Provide the (X, Y) coordinate of the cell's center where the given text is located.  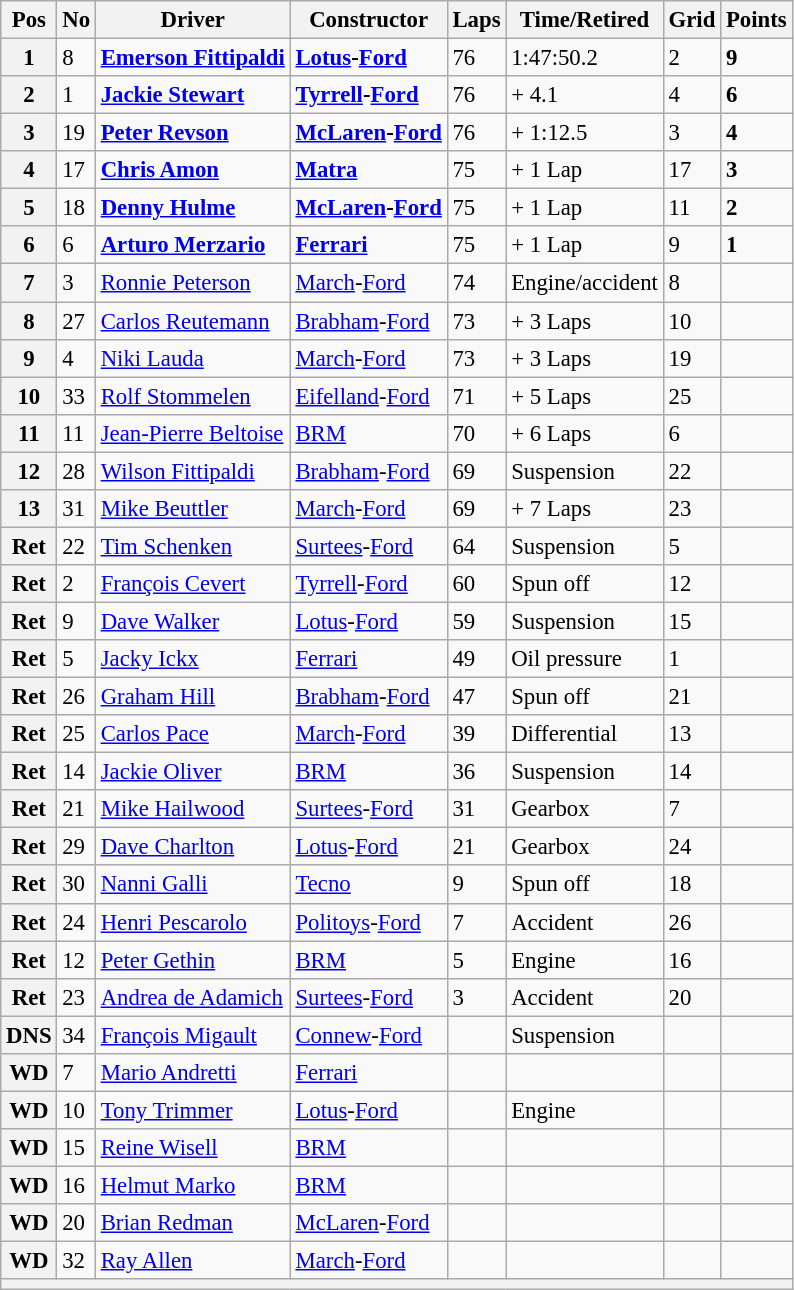
Differential (584, 734)
Points (756, 20)
Denny Hulme (192, 208)
+ 5 Laps (584, 396)
+ 7 Laps (584, 509)
Jackie Stewart (192, 95)
Reine Wisell (192, 1148)
27 (76, 321)
49 (476, 659)
70 (476, 433)
Dave Charlton (192, 847)
Oil pressure (584, 659)
Peter Gethin (192, 960)
Emerson Fittipaldi (192, 58)
Ronnie Peterson (192, 283)
Laps (476, 20)
Driver (192, 20)
28 (76, 471)
Time/Retired (584, 20)
Mike Beuttler (192, 509)
Tony Trimmer (192, 1110)
34 (76, 1035)
Nanni Galli (192, 885)
No (76, 20)
Helmut Marko (192, 1185)
Matra (368, 170)
Dave Walker (192, 621)
Arturo Merzario (192, 245)
+ 4.1 (584, 95)
Henri Pescarolo (192, 922)
60 (476, 584)
74 (476, 283)
71 (476, 396)
Carlos Pace (192, 734)
François Cevert (192, 584)
Mario Andretti (192, 1073)
32 (76, 1261)
Wilson Fittipaldi (192, 471)
DNS (29, 1035)
Brian Redman (192, 1223)
33 (76, 396)
Tim Schenken (192, 546)
1:47:50.2 (584, 58)
Graham Hill (192, 697)
Jacky Ickx (192, 659)
36 (476, 772)
47 (476, 697)
Mike Hailwood (192, 809)
Pos (29, 20)
Carlos Reutemann (192, 321)
Peter Revson (192, 133)
Politoys-Ford (368, 922)
Eifelland-Ford (368, 396)
Tecno (368, 885)
+ 1:12.5 (584, 133)
29 (76, 847)
+ 6 Laps (584, 433)
Niki Lauda (192, 358)
Connew-Ford (368, 1035)
Engine/accident (584, 283)
39 (476, 734)
Jean-Pierre Beltoise (192, 433)
64 (476, 546)
Rolf Stommelen (192, 396)
Chris Amon (192, 170)
Grid (692, 20)
François Migault (192, 1035)
Andrea de Adamich (192, 997)
Ray Allen (192, 1261)
Constructor (368, 20)
59 (476, 621)
30 (76, 885)
Jackie Oliver (192, 772)
